Detect which cell encompasses the target text, then output its [x, y] center coordinate. 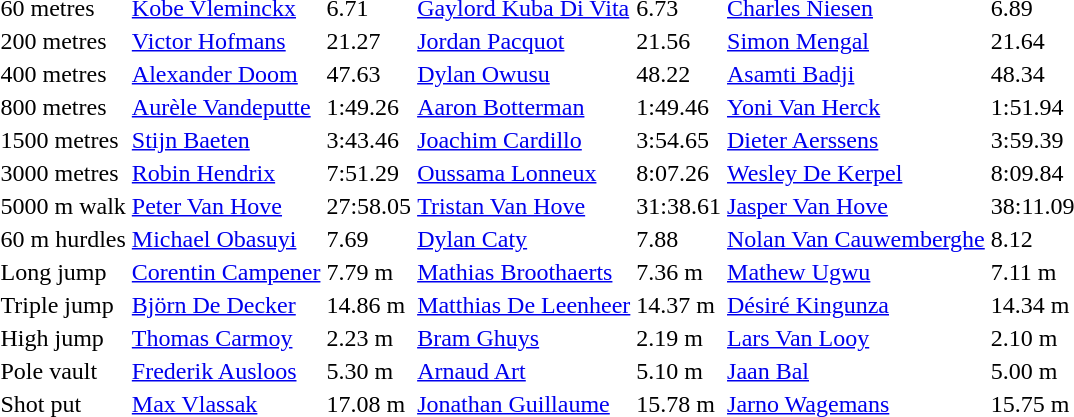
31:38.61 [679, 206]
Alexander Doom [226, 74]
Arnaud Art [524, 371]
8:07.26 [679, 173]
Dylan Caty [524, 239]
Victor Hofmans [226, 41]
Matthias De Leenheer [524, 305]
Tristan Van Hove [524, 206]
7.69 [369, 239]
Nolan Van Cauwemberghe [856, 239]
1:49.26 [369, 107]
21.56 [679, 41]
Désiré Kingunza [856, 305]
Joachim Cardillo [524, 140]
Aaron Botterman [524, 107]
2.19 m [679, 338]
14.86 m [369, 305]
Lars Van Looy [856, 338]
Björn De Decker [226, 305]
7:51.29 [369, 173]
Wesley De Kerpel [856, 173]
1:49.46 [679, 107]
21.27 [369, 41]
Michael Obasuyi [226, 239]
Aurèle Vandeputte [226, 107]
Frederik Ausloos [226, 371]
Peter Van Hove [226, 206]
Bram Ghuys [524, 338]
Jordan Pacquot [524, 41]
Thomas Carmoy [226, 338]
7.36 m [679, 272]
3:43.46 [369, 140]
Stijn Baeten [226, 140]
Robin Hendrix [226, 173]
Jasper Van Hove [856, 206]
Dieter Aerssens [856, 140]
Jaan Bal [856, 371]
Corentin Campener [226, 272]
Yoni Van Herck [856, 107]
Oussama Lonneux [524, 173]
7.88 [679, 239]
27:58.05 [369, 206]
14.37 m [679, 305]
Simon Mengal [856, 41]
Asamti Badji [856, 74]
5.30 m [369, 371]
Mathew Ugwu [856, 272]
2.23 m [369, 338]
Mathias Broothaerts [524, 272]
47.63 [369, 74]
48.22 [679, 74]
7.79 m [369, 272]
3:54.65 [679, 140]
Dylan Owusu [524, 74]
5.10 m [679, 371]
